Capture the cell that displays the provided text and extract its (x, y) central coordinate. 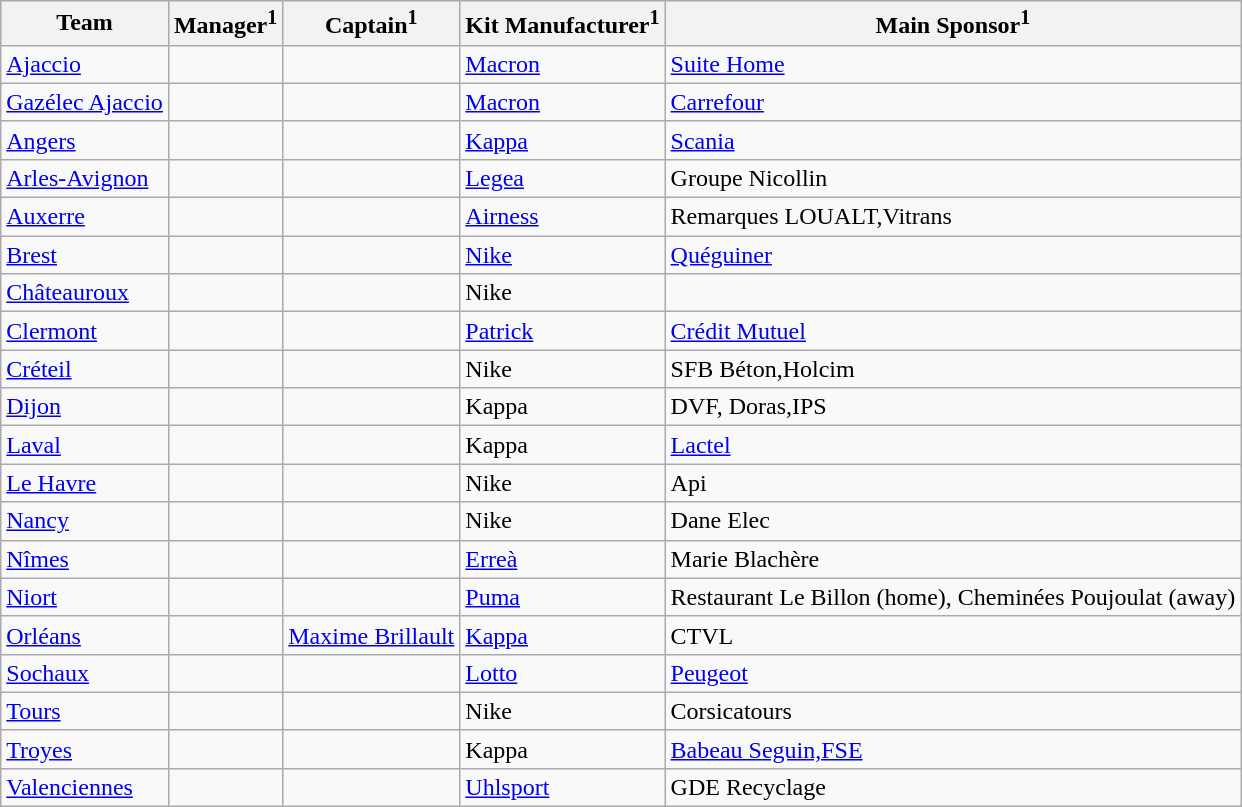
Babeau Seguin,FSE (953, 749)
Arles-Avignon (85, 178)
Carrefour (953, 102)
Legea (562, 178)
Dijon (85, 407)
Clermont (85, 331)
Gazélec Ajaccio (85, 102)
Quéguiner (953, 255)
Peugeot (953, 673)
Kit Manufacturer1 (562, 24)
Créteil (85, 369)
Main Sponsor1 (953, 24)
Suite Home (953, 64)
Auxerre (85, 217)
Remarques LOUALT,Vitrans (953, 217)
Angers (85, 140)
Api (953, 483)
Captain1 (372, 24)
Lactel (953, 445)
Ajaccio (85, 64)
Valenciennes (85, 787)
Maxime Brillault (372, 635)
Sochaux (85, 673)
Nancy (85, 521)
Uhlsport (562, 787)
Restaurant Le Billon (home), Cheminées Poujoulat (away) (953, 597)
Orléans (85, 635)
Laval (85, 445)
Marie Blachère (953, 559)
Patrick (562, 331)
Scania (953, 140)
Erreà (562, 559)
Dane Elec (953, 521)
Puma (562, 597)
SFB Béton,Holcim (953, 369)
Corsicatours (953, 711)
Tours (85, 711)
Châteauroux (85, 293)
Nîmes (85, 559)
Troyes (85, 749)
Manager1 (225, 24)
Lotto (562, 673)
Brest (85, 255)
GDE Recyclage (953, 787)
Le Havre (85, 483)
Airness (562, 217)
Groupe Nicollin (953, 178)
DVF, Doras,IPS (953, 407)
Niort (85, 597)
CTVL (953, 635)
Crédit Mutuel (953, 331)
Team (85, 24)
